Identify which cell holds the provided text, then report its [x, y] central coordinate. 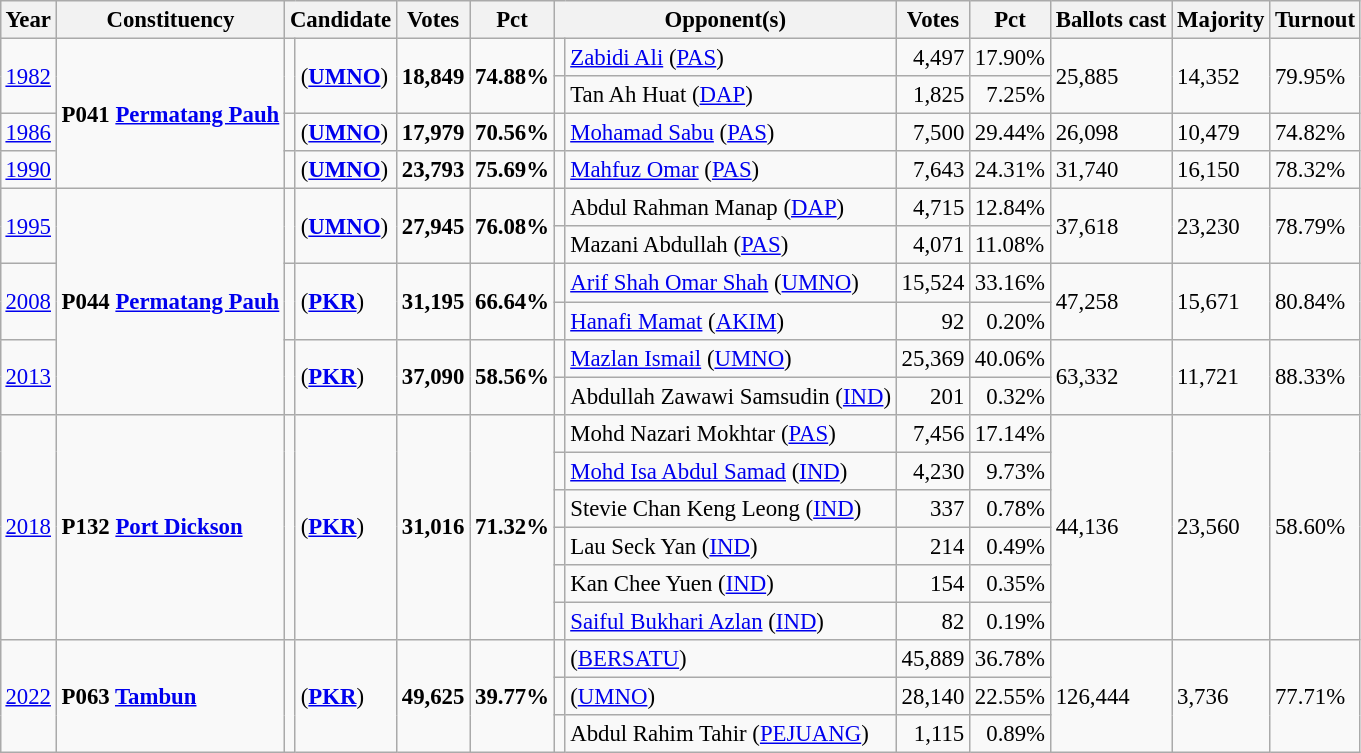
7.25% [1010, 95]
36.78% [1010, 659]
0.89% [1010, 734]
88.33% [1316, 376]
74.82% [1316, 133]
Ballots cast [1110, 20]
37,090 [432, 376]
Constituency [170, 20]
214 [932, 546]
23,230 [1221, 226]
82 [932, 621]
25,885 [1110, 76]
1982 [28, 76]
11.08% [1010, 245]
23,560 [1221, 527]
126,444 [1110, 696]
14,352 [1221, 76]
0.32% [1010, 396]
74.88% [512, 76]
31,016 [432, 527]
49,625 [432, 696]
76.08% [512, 226]
Mohd Nazari Mokhtar (PAS) [730, 433]
33.16% [1010, 283]
37,618 [1110, 226]
1986 [28, 133]
71.32% [512, 527]
Candidate [341, 20]
92 [932, 321]
26,098 [1110, 133]
80.84% [1316, 302]
77.71% [1316, 696]
25,369 [932, 358]
Mazani Abdullah (PAS) [730, 245]
75.69% [512, 170]
0.19% [1010, 621]
28,140 [932, 696]
63,332 [1110, 376]
4,230 [932, 471]
Hanafi Mamat (AKIM) [730, 321]
Abdul Rahim Tahir (PEJUANG) [730, 734]
Turnout [1316, 20]
17.14% [1010, 433]
1,115 [932, 734]
23,793 [432, 170]
Year [28, 20]
3,736 [1221, 696]
18,849 [432, 76]
Abdullah Zawawi Samsudin (IND) [730, 396]
7,456 [932, 433]
24.31% [1010, 170]
66.64% [512, 302]
Mohd Isa Abdul Samad (IND) [730, 471]
Saiful Bukhari Azlan (IND) [730, 621]
Majority [1221, 20]
P063 Tambun [170, 696]
4,497 [932, 57]
17,979 [432, 133]
1,825 [932, 95]
Mahfuz Omar (PAS) [730, 170]
12.84% [1010, 208]
58.60% [1316, 527]
39.77% [512, 696]
11,721 [1221, 376]
29.44% [1010, 133]
Mohamad Sabu (PAS) [730, 133]
70.56% [512, 133]
15,524 [932, 283]
P132 Port Dickson [170, 527]
7,500 [932, 133]
201 [932, 396]
0.78% [1010, 508]
154 [932, 584]
2008 [28, 302]
P044 Permatang Pauh [170, 302]
15,671 [1221, 302]
Kan Chee Yuen (IND) [730, 584]
Abdul Rahman Manap (DAP) [730, 208]
58.56% [512, 376]
31,740 [1110, 170]
Mazlan Ismail (UMNO) [730, 358]
Stevie Chan Keng Leong (IND) [730, 508]
4,715 [932, 208]
31,195 [432, 302]
0.20% [1010, 321]
47,258 [1110, 302]
Zabidi Ali (PAS) [730, 57]
9.73% [1010, 471]
27,945 [432, 226]
78.79% [1316, 226]
16,150 [1221, 170]
45,889 [932, 659]
Arif Shah Omar Shah (UMNO) [730, 283]
2018 [28, 527]
0.35% [1010, 584]
Opponent(s) [725, 20]
22.55% [1010, 696]
17.90% [1010, 57]
337 [932, 508]
40.06% [1010, 358]
Lau Seck Yan (IND) [730, 546]
1990 [28, 170]
2022 [28, 696]
1995 [28, 226]
2013 [28, 376]
(BERSATU) [730, 659]
78.32% [1316, 170]
7,643 [932, 170]
79.95% [1316, 76]
4,071 [932, 245]
44,136 [1110, 527]
0.49% [1010, 546]
Tan Ah Huat (DAP) [730, 95]
P041 Permatang Pauh [170, 113]
10,479 [1221, 133]
